Scan for the cell matching the given text and deliver its [x, y] coordinate at center. 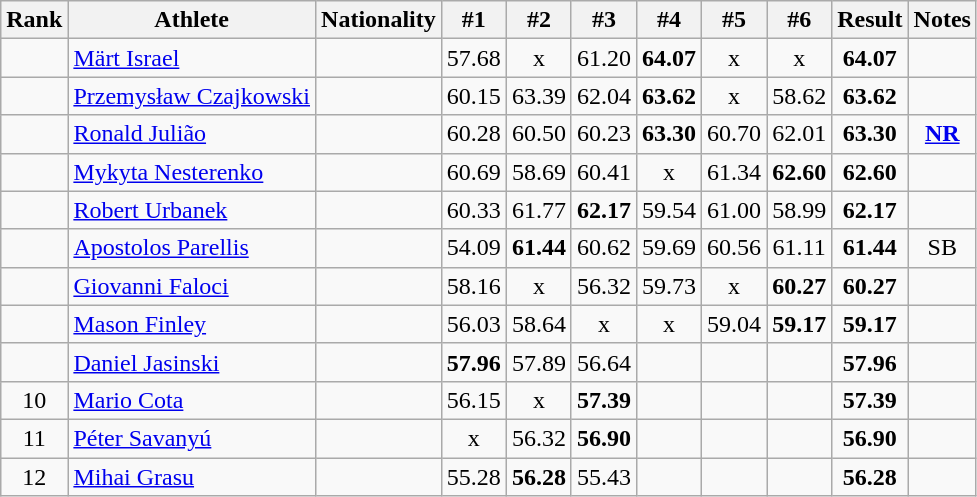
Przemysław Czajkowski [192, 96]
57.68 [474, 58]
#6 [800, 20]
Athlete [192, 20]
58.64 [538, 324]
60.23 [604, 134]
62.04 [604, 96]
Péter Savanyú [192, 438]
61.20 [604, 58]
61.00 [734, 210]
61.11 [800, 248]
60.41 [604, 172]
#5 [734, 20]
58.62 [800, 96]
55.28 [474, 477]
60.69 [474, 172]
59.69 [668, 248]
Result [870, 20]
58.99 [800, 210]
60.28 [474, 134]
59.73 [668, 286]
57.89 [538, 362]
Apostolos Parellis [192, 248]
SB [942, 248]
Robert Urbanek [192, 210]
Mihai Grasu [192, 477]
Notes [942, 20]
Märt Israel [192, 58]
12 [34, 477]
10 [34, 400]
59.04 [734, 324]
58.16 [474, 286]
63.39 [538, 96]
#2 [538, 20]
61.77 [538, 210]
60.50 [538, 134]
Mason Finley [192, 324]
NR [942, 134]
#1 [474, 20]
#4 [668, 20]
Ronald Julião [192, 134]
59.54 [668, 210]
Nationality [379, 20]
60.62 [604, 248]
60.33 [474, 210]
Rank [34, 20]
#3 [604, 20]
60.56 [734, 248]
60.15 [474, 96]
60.70 [734, 134]
61.34 [734, 172]
Giovanni Faloci [192, 286]
62.01 [800, 134]
Daniel Jasinski [192, 362]
56.15 [474, 400]
55.43 [604, 477]
Mario Cota [192, 400]
56.64 [604, 362]
56.03 [474, 324]
Mykyta Nesterenko [192, 172]
54.09 [474, 248]
11 [34, 438]
58.69 [538, 172]
